Search for the cell housing the specified text and yield its [X, Y] center coordinate. 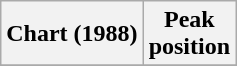
Peak position [189, 34]
Chart (1988) [72, 34]
